Return (x, y) of the center of cell containing provided text 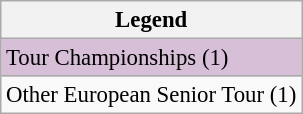
Legend (152, 20)
Tour Championships (1) (152, 58)
Other European Senior Tour (1) (152, 95)
